Scan for the cell matching the given text and deliver its [x, y] coordinate at center. 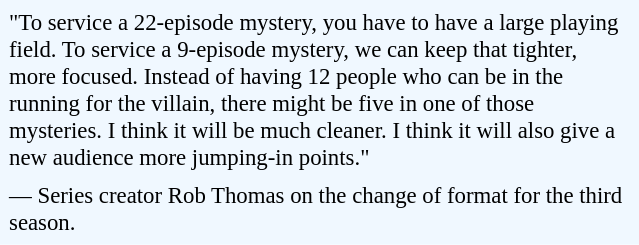
— Series creator Rob Thomas on the change of format for the third season. [320, 208]
